Locate the cell with the specified text and output its [x, y] center coordinate. 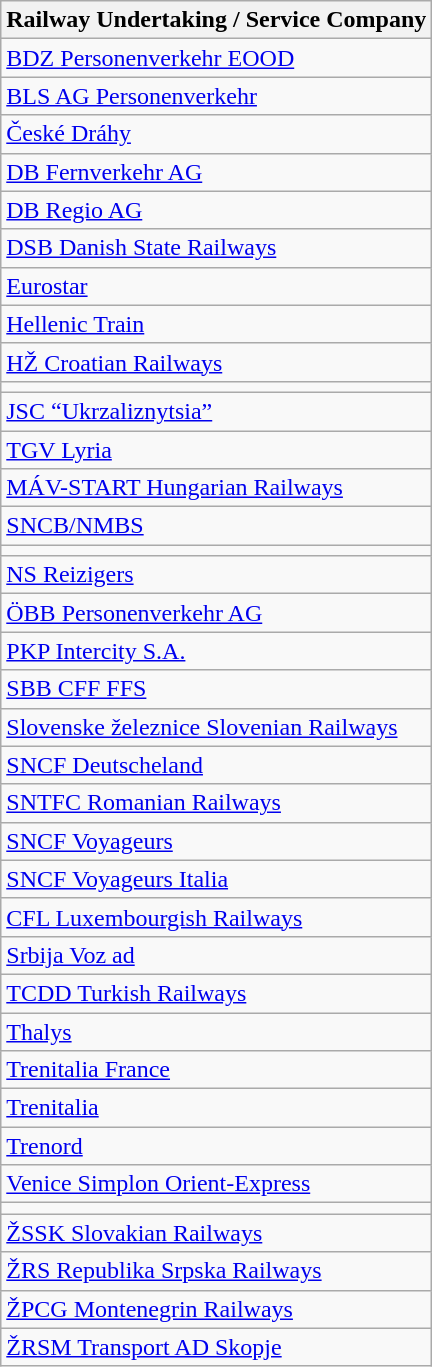
Trenord [216, 1146]
DSB Danish State Railways [216, 248]
NS Reizigers [216, 575]
Trenitalia France [216, 1070]
JSC “Ukrzaliznytsia” [216, 411]
ŽRS Republika Srpska Railways [216, 1271]
ŽPCG Montenegrin Railways [216, 1309]
SNCB/NMBS [216, 526]
SNTFC Romanian Railways [216, 803]
MÁV-START Hungarian Railways [216, 488]
SNCF Voyageurs [216, 841]
České Dráhy [216, 134]
ŽRSM Transport AD Skopje [216, 1347]
SNCF Voyageurs Italia [216, 879]
DB Regio AG [216, 210]
ÖBB Personenverkehr AG [216, 613]
BLS AG Personenverkehr [216, 96]
BDZ Personenverkehr EOOD [216, 58]
TCDD Turkish Railways [216, 993]
ŽSSK Slovakian Railways [216, 1233]
Thalys [216, 1031]
Venice Simplon Orient-Express [216, 1184]
HŽ Croatian Railways [216, 362]
Eurostar [216, 286]
CFL Luxembourgish Railways [216, 917]
Railway Undertaking / Service Company [216, 20]
PKP Intercity S.A. [216, 651]
Srbija Voz ad [216, 955]
TGV Lyria [216, 449]
Trenitalia [216, 1108]
SNCF Deutscheland [216, 765]
SBB CFF FFS [216, 689]
DB Fernverkehr AG [216, 172]
Hellenic Train [216, 324]
Slovenske železnice Slovenian Railways [216, 727]
